Pinpoint the cell where the given text exists, returning its (x, y) midpoint coordinate. 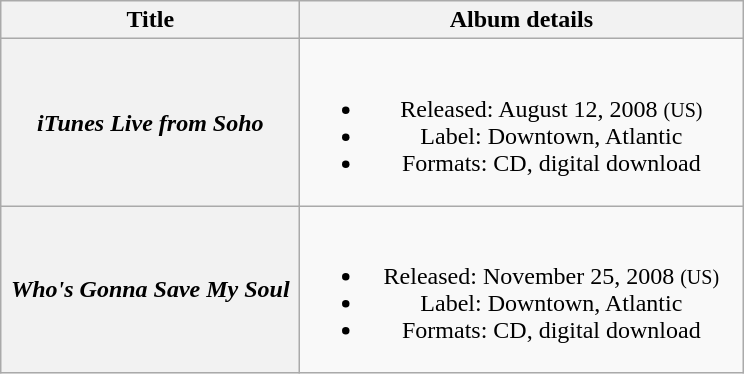
Album details (522, 20)
Title (150, 20)
iTunes Live from Soho (150, 122)
Who's Gonna Save My Soul (150, 290)
Released: August 12, 2008 (US)Label: Downtown, AtlanticFormats: CD, digital download (522, 122)
Released: November 25, 2008 (US)Label: Downtown, AtlanticFormats: CD, digital download (522, 290)
